Output the (X, Y) coordinate of the center of the cell containing the given text.  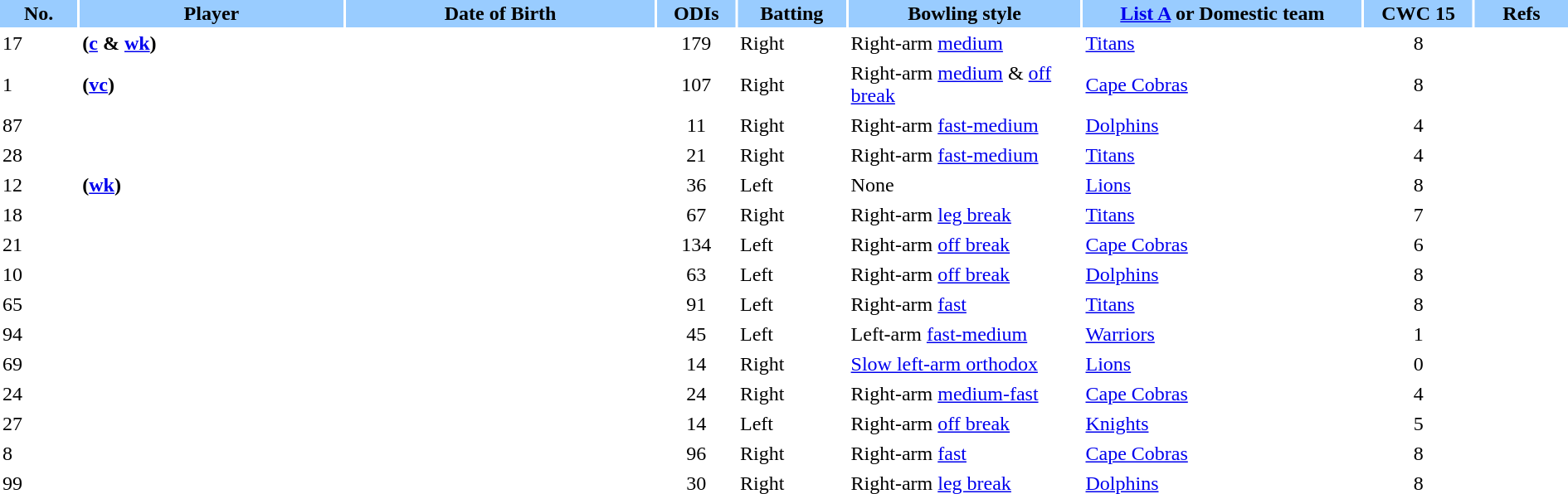
(wk) (211, 186)
ODIs (697, 13)
28 (38, 156)
27 (38, 424)
179 (697, 43)
Right-arm medium-fast (965, 395)
134 (697, 245)
(c & wk) (211, 43)
65 (38, 305)
Left-arm fast-medium (965, 335)
17 (38, 43)
(vc) (211, 85)
Right-arm leg break (965, 216)
7 (1419, 216)
Right-arm medium (965, 43)
18 (38, 216)
CWC 15 (1419, 13)
96 (697, 454)
5 (1419, 424)
63 (697, 275)
Refs (1522, 13)
10 (38, 275)
107 (697, 85)
69 (38, 365)
36 (697, 186)
None (965, 186)
Warriors (1222, 335)
12 (38, 186)
Player (211, 13)
0 (1419, 365)
No. (38, 13)
6 (1419, 245)
11 (697, 126)
Batting (791, 13)
94 (38, 335)
Bowling style (965, 13)
Date of Birth (499, 13)
91 (697, 305)
45 (697, 335)
Slow left-arm orthodox (965, 365)
87 (38, 126)
Knights (1222, 424)
List A or Domestic team (1222, 13)
Right-arm medium & off break (965, 85)
67 (697, 216)
